Output the (x, y) coordinate of the center of the cell containing the given text.  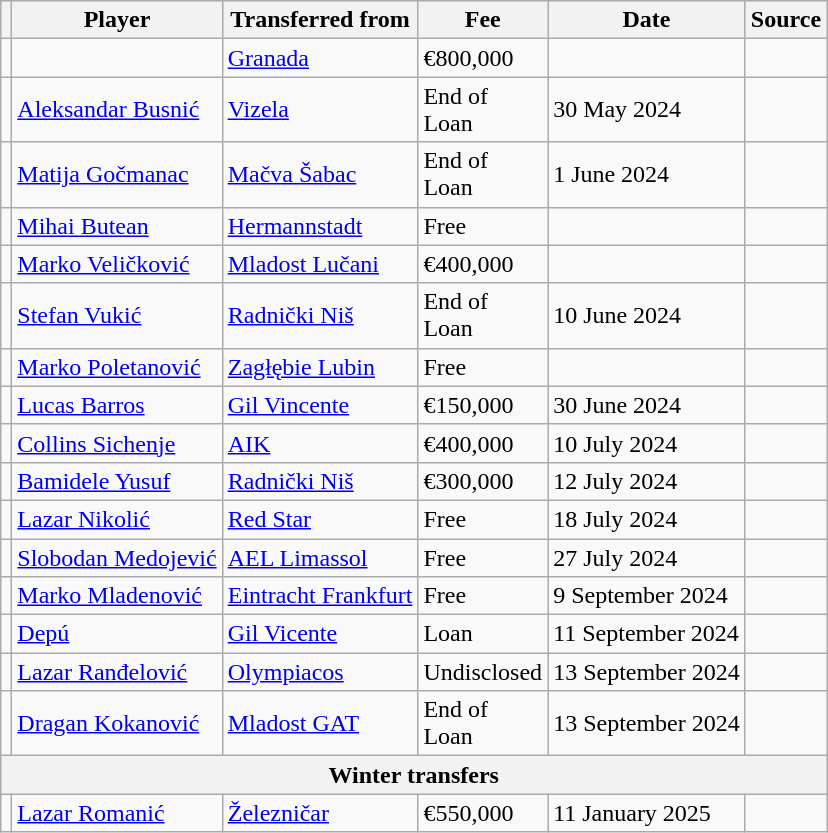
Collins Sichenje (117, 443)
Mihai Butean (117, 226)
Eintracht Frankfurt (320, 596)
Mladost GAT (320, 724)
Marko Poletanović (117, 367)
Red Star (320, 519)
Marko Veličković (117, 264)
18 July 2024 (647, 519)
Date (647, 20)
10 June 2024 (647, 316)
10 July 2024 (647, 443)
Loan (483, 634)
9 September 2024 (647, 596)
Mačva Šabac (320, 174)
11 January 2025 (647, 813)
Fee (483, 20)
Vizela (320, 110)
Undisclosed (483, 672)
€550,000 (483, 813)
30 May 2024 (647, 110)
Gil Vincente (320, 405)
€300,000 (483, 481)
Depú (117, 634)
Dragan Kokanović (117, 724)
Gil Vicente (320, 634)
Hermannstadt (320, 226)
AIK (320, 443)
27 July 2024 (647, 557)
Lazar Romanić (117, 813)
Slobodan Medojević (117, 557)
Granada (320, 58)
Zagłębie Lubin (320, 367)
11 September 2024 (647, 634)
Aleksandar Busnić (117, 110)
1 June 2024 (647, 174)
Transferred from (320, 20)
Marko Mladenović (117, 596)
Matija Gočmanac (117, 174)
Winter transfers (414, 775)
Stefan Vukić (117, 316)
AEL Limassol (320, 557)
Bamidele Yusuf (117, 481)
€150,000 (483, 405)
Source (786, 20)
Lucas Barros (117, 405)
12 July 2024 (647, 481)
Player (117, 20)
30 June 2024 (647, 405)
€800,000 (483, 58)
Mladost Lučani (320, 264)
Lazar Ranđelović (117, 672)
Lazar Nikolić (117, 519)
Olympiacos (320, 672)
Železničar (320, 813)
